Return the (x, y) coordinate for the center point of the cell that contains the specified text.  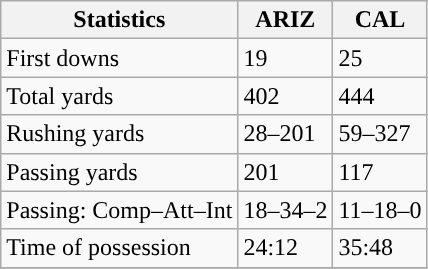
402 (286, 96)
18–34–2 (286, 210)
Passing: Comp–Att–Int (120, 210)
19 (286, 58)
59–327 (380, 134)
CAL (380, 20)
201 (286, 172)
117 (380, 172)
25 (380, 58)
Statistics (120, 20)
28–201 (286, 134)
Time of possession (120, 248)
24:12 (286, 248)
First downs (120, 58)
11–18–0 (380, 210)
Passing yards (120, 172)
ARIZ (286, 20)
Rushing yards (120, 134)
35:48 (380, 248)
Total yards (120, 96)
444 (380, 96)
